Detect which cell encompasses the target text, then output its (x, y) center coordinate. 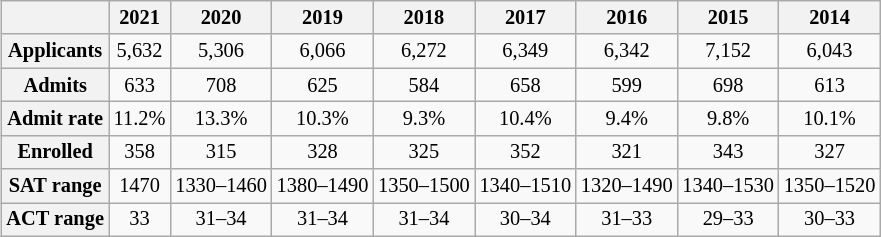
7,152 (728, 51)
31–33 (626, 220)
352 (526, 152)
9.3% (424, 119)
6,272 (424, 51)
9.8% (728, 119)
2021 (140, 18)
1320–1490 (626, 186)
633 (140, 85)
1350–1500 (424, 186)
599 (626, 85)
6,043 (830, 51)
2020 (220, 18)
698 (728, 85)
6,342 (626, 51)
2016 (626, 18)
625 (322, 85)
1350–1520 (830, 186)
1340–1510 (526, 186)
658 (526, 85)
2017 (526, 18)
29–33 (728, 220)
2019 (322, 18)
2014 (830, 18)
358 (140, 152)
1470 (140, 186)
343 (728, 152)
327 (830, 152)
Admit rate (56, 119)
ACT range (56, 220)
325 (424, 152)
33 (140, 220)
584 (424, 85)
30–33 (830, 220)
10.1% (830, 119)
613 (830, 85)
328 (322, 152)
708 (220, 85)
2015 (728, 18)
10.4% (526, 119)
6,066 (322, 51)
5,306 (220, 51)
13.3% (220, 119)
Admits (56, 85)
315 (220, 152)
5,632 (140, 51)
2018 (424, 18)
SAT range (56, 186)
1340–1530 (728, 186)
1380–1490 (322, 186)
Enrolled (56, 152)
10.3% (322, 119)
6,349 (526, 51)
11.2% (140, 119)
321 (626, 152)
Applicants (56, 51)
1330–1460 (220, 186)
30–34 (526, 220)
9.4% (626, 119)
